Return [X, Y] of the center of cell containing provided text 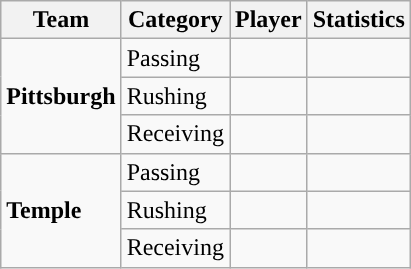
Player [269, 20]
Statistics [358, 20]
Temple [61, 210]
Team [61, 20]
Pittsburgh [61, 96]
Category [175, 20]
